Capture the cell that displays the provided text and extract its (x, y) central coordinate. 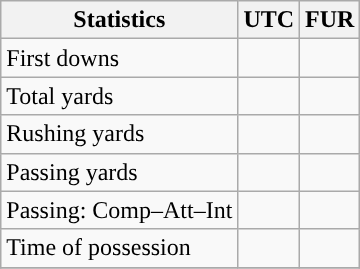
UTC (269, 20)
First downs (120, 58)
Passing yards (120, 172)
Total yards (120, 96)
Passing: Comp–Att–Int (120, 210)
Rushing yards (120, 134)
Time of possession (120, 248)
Statistics (120, 20)
FUR (330, 20)
